Extract the [X, Y] coordinate from the center of the cell holding the provided text.  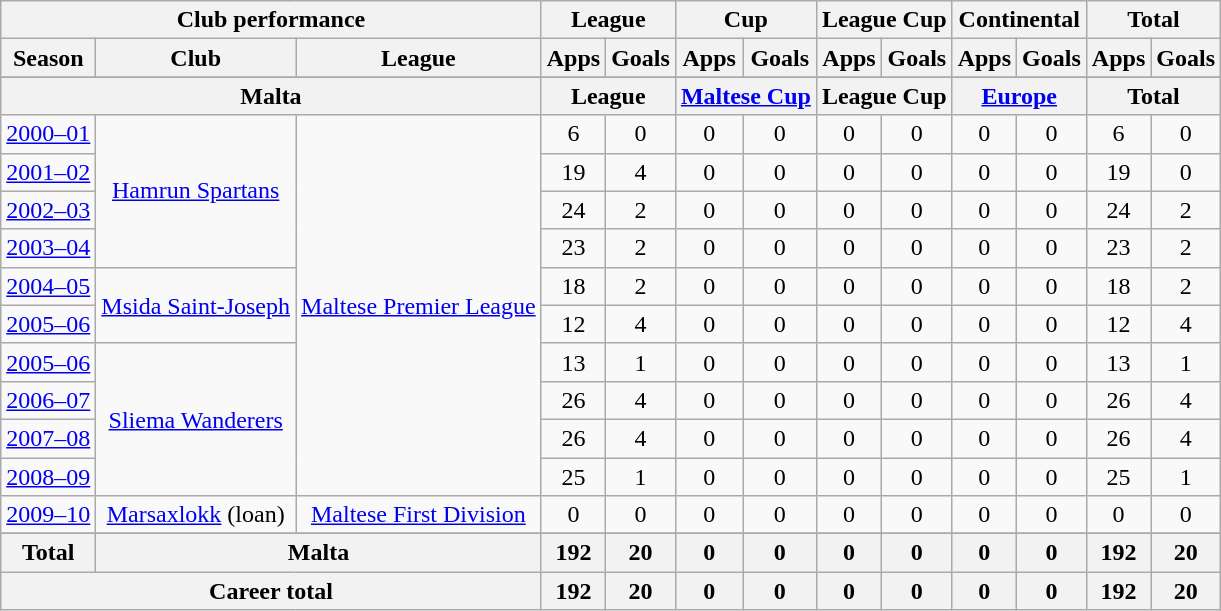
2007–08 [48, 438]
Hamrun Spartans [196, 191]
Marsaxlokk (loan) [196, 515]
2003–04 [48, 248]
2000–01 [48, 134]
Sliema Wanderers [196, 419]
Maltese Cup [746, 96]
Maltese Premier League [419, 306]
Club [196, 58]
2008–09 [48, 477]
Career total [271, 591]
2009–10 [48, 515]
Continental [1019, 20]
Maltese First Division [419, 515]
Msida Saint-Joseph [196, 305]
Season [48, 58]
Europe [1019, 96]
2006–07 [48, 400]
2004–05 [48, 286]
Club performance [271, 20]
Cup [746, 20]
2002–03 [48, 210]
2001–02 [48, 172]
